Extract the (X, Y) coordinate from the center of the cell holding the provided text.  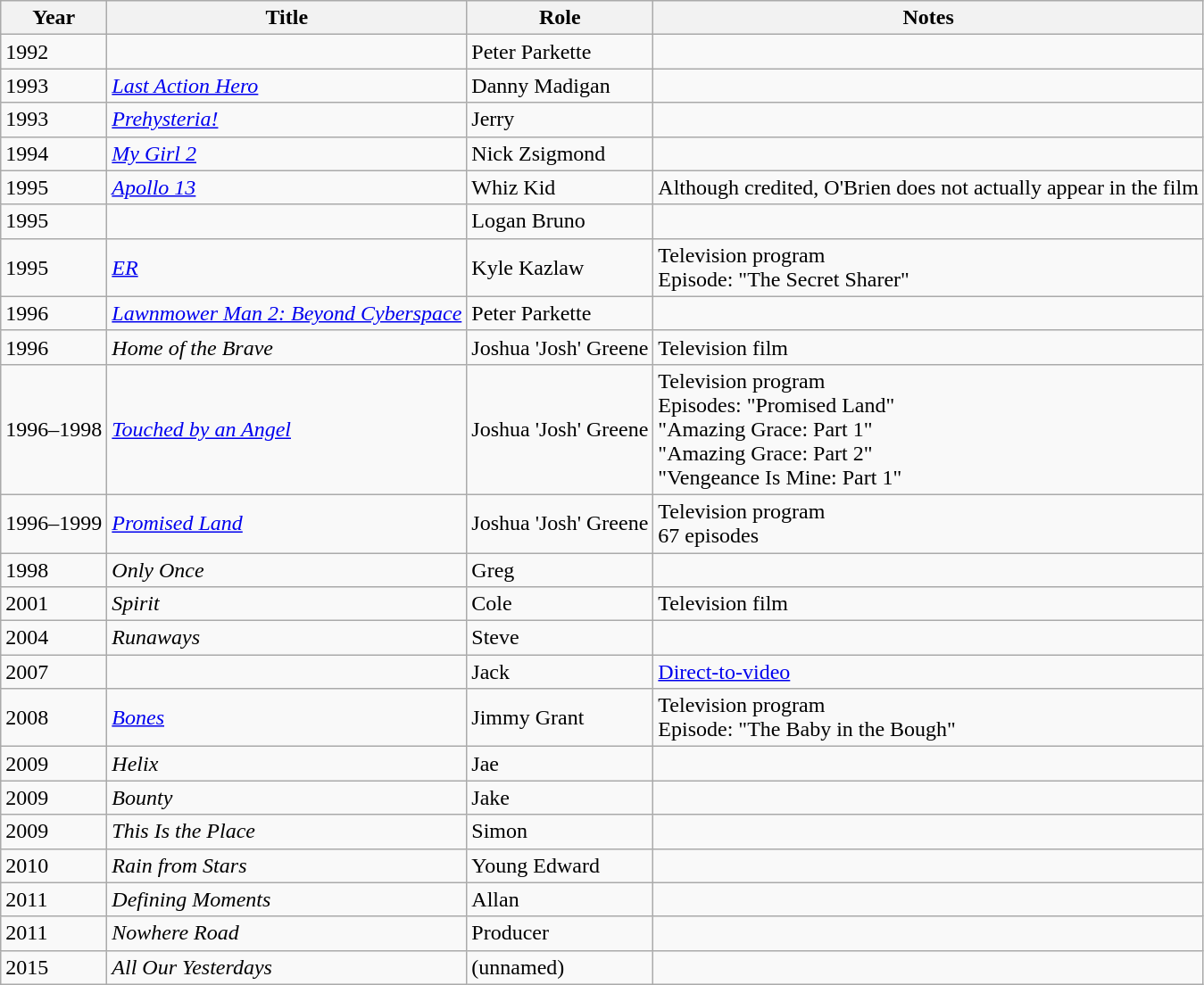
Runaways (287, 638)
Although credited, O'Brien does not actually appear in the film (928, 187)
My Girl 2 (287, 153)
Jake (560, 798)
Defining Moments (287, 899)
Notes (928, 18)
1996–1998 (54, 429)
Bones (287, 717)
Jack (560, 672)
2008 (54, 717)
Television programEpisodes: "Promised Land""Amazing Grace: Part 1""Amazing Grace: Part 2""Vengeance Is Mine: Part 1" (928, 429)
Promised Land (287, 523)
Only Once (287, 570)
1996–1999 (54, 523)
Cole (560, 604)
Touched by an Angel (287, 429)
Jerry (560, 120)
All Our Yesterdays (287, 967)
1992 (54, 52)
Jae (560, 764)
This Is the Place (287, 832)
Producer (560, 933)
Spirit (287, 604)
Home of the Brave (287, 347)
Apollo 13 (287, 187)
Television program67 episodes (928, 523)
Title (287, 18)
2007 (54, 672)
Greg (560, 570)
Helix (287, 764)
2010 (54, 865)
Logan Bruno (560, 221)
Allan (560, 899)
2004 (54, 638)
1994 (54, 153)
Direct-to-video (928, 672)
Role (560, 18)
Television programEpisode: "The Secret Sharer" (928, 268)
Steve (560, 638)
Bounty (287, 798)
Last Action Hero (287, 86)
Young Edward (560, 865)
Jimmy Grant (560, 717)
Whiz Kid (560, 187)
Simon (560, 832)
Year (54, 18)
Danny Madigan (560, 86)
Kyle Kazlaw (560, 268)
Lawnmower Man 2: Beyond Cyberspace (287, 313)
Rain from Stars (287, 865)
ER (287, 268)
2001 (54, 604)
(unnamed) (560, 967)
Prehysteria! (287, 120)
2015 (54, 967)
Television programEpisode: "The Baby in the Bough" (928, 717)
1998 (54, 570)
Nowhere Road (287, 933)
Nick Zsigmond (560, 153)
